Return the (X, Y) coordinate for the center point of the cell that contains the specified text.  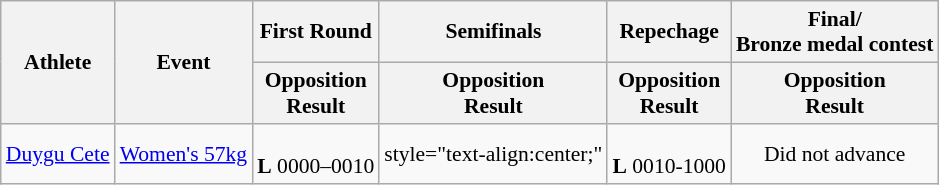
First Round (316, 32)
L 0010-1000 (668, 154)
Final/Bronze medal contest (835, 32)
Repechage (668, 32)
style="text-align:center;" (493, 154)
Semifinals (493, 32)
L 0000–0010 (316, 154)
Athlete (58, 62)
Women's 57kg (184, 154)
Duygu Cete (58, 154)
Did not advance (835, 154)
Event (184, 62)
